Find where the given text appears and provide that cell's center as [X, Y] coordinate. 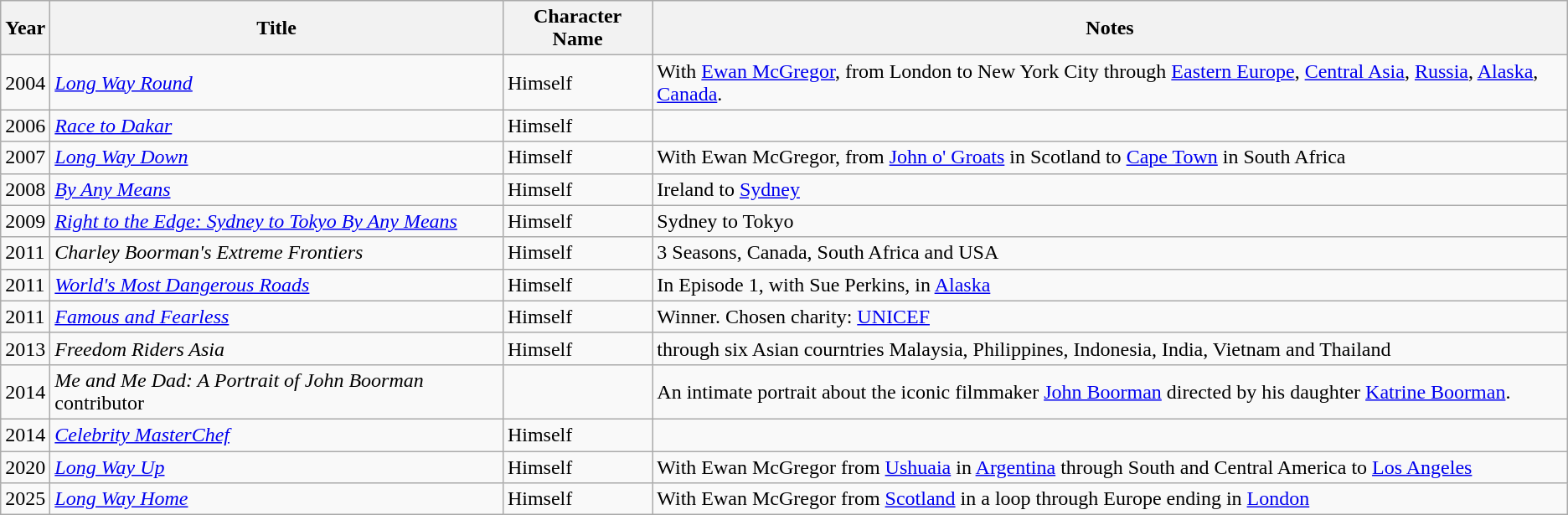
2009 [25, 221]
World's Most Dangerous Roads [276, 285]
With Ewan McGregor from Ushuaia in Argentina through South and Central America to Los Angeles [1110, 466]
With Ewan McGregor from Scotland in a loop through Europe ending in London [1110, 499]
3 Seasons, Canada, South Africa and USA [1110, 253]
2007 [25, 157]
Celebrity MasterChef [276, 435]
Long Way Home [276, 499]
Year [25, 28]
Long Way Down [276, 157]
Famous and Fearless [276, 317]
2013 [25, 348]
Me and Me Dad: A Portrait of John Boorman contributor [276, 392]
Winner. Chosen charity: UNICEF [1110, 317]
In Episode 1, with Sue Perkins, in Alaska [1110, 285]
Long Way Round [276, 82]
Charley Boorman's Extreme Frontiers [276, 253]
2004 [25, 82]
With Ewan McGregor, from John o' Groats in Scotland to Cape Town in South Africa [1110, 157]
2006 [25, 126]
Right to the Edge: Sydney to Tokyo By Any Means [276, 221]
Character Name [577, 28]
Race to Dakar [276, 126]
Sydney to Tokyo [1110, 221]
2008 [25, 189]
through six Asian courntries Malaysia, Philippines, Indonesia, India, Vietnam and Thailand [1110, 348]
Notes [1110, 28]
An intimate portrait about the iconic filmmaker John Boorman directed by his daughter Katrine Boorman. [1110, 392]
Ireland to Sydney [1110, 189]
By Any Means [276, 189]
2025 [25, 499]
2020 [25, 466]
Freedom Riders Asia [276, 348]
Long Way Up [276, 466]
With Ewan McGregor, from London to New York City through Eastern Europe, Central Asia, Russia, Alaska, Canada. [1110, 82]
Title [276, 28]
